Pinpoint the cell where the given text exists, returning its (x, y) midpoint coordinate. 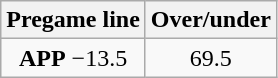
APP −13.5 (74, 58)
69.5 (210, 58)
Over/under (210, 20)
Pregame line (74, 20)
